Output the (X, Y) coordinate of the center of the cell containing the given text.  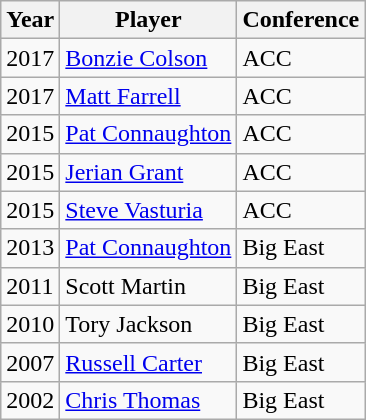
Matt Farrell (148, 96)
Conference (301, 20)
2010 (30, 324)
Year (30, 20)
Chris Thomas (148, 400)
Scott Martin (148, 286)
Jerian Grant (148, 172)
Russell Carter (148, 362)
2007 (30, 362)
Player (148, 20)
2011 (30, 286)
2013 (30, 248)
Bonzie Colson (148, 58)
2002 (30, 400)
Tory Jackson (148, 324)
Steve Vasturia (148, 210)
